Return (x, y) of the center of cell containing provided text 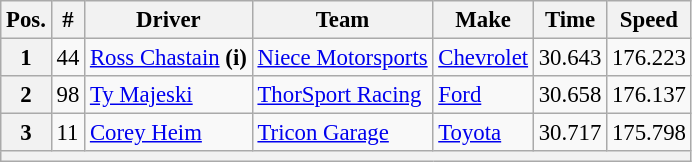
Niece Motorsports (342, 58)
Ty Majeski (169, 95)
Chevrolet (483, 58)
1 (26, 58)
176.223 (650, 58)
Speed (650, 20)
Toyota (483, 133)
2 (26, 95)
# (68, 20)
Make (483, 20)
Driver (169, 20)
30.658 (570, 95)
Ross Chastain (i) (169, 58)
ThorSport Racing (342, 95)
98 (68, 95)
175.798 (650, 133)
Pos. (26, 20)
30.643 (570, 58)
Ford (483, 95)
Corey Heim (169, 133)
176.137 (650, 95)
Tricon Garage (342, 133)
3 (26, 133)
11 (68, 133)
Time (570, 20)
30.717 (570, 133)
Team (342, 20)
44 (68, 58)
